Scan for the cell matching the given text and deliver its (x, y) coordinate at center. 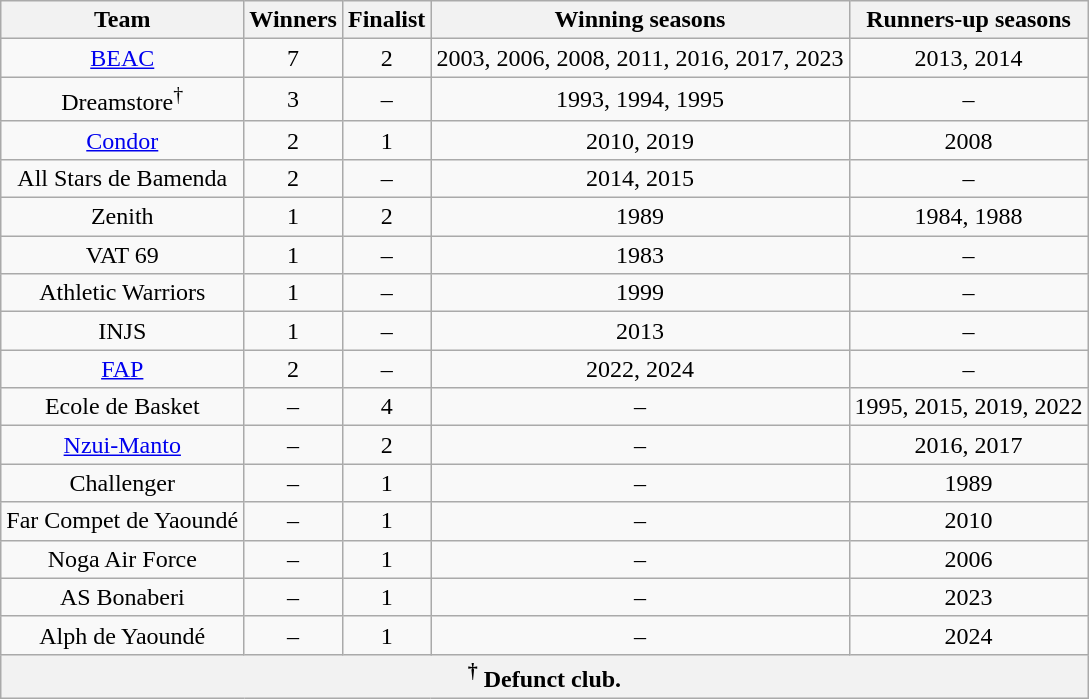
Zenith (122, 217)
Ecole de Basket (122, 407)
2003, 2006, 2008, 2011, 2016, 2017, 2023 (640, 58)
2023 (968, 597)
Team (122, 20)
VAT 69 (122, 255)
Finalist (386, 20)
2024 (968, 635)
4 (386, 407)
AS Bonaberi (122, 597)
2008 (968, 140)
2006 (968, 559)
1983 (640, 255)
1993, 1994, 1995 (640, 100)
2014, 2015 (640, 178)
INJS (122, 331)
Far Compet de Yaoundé (122, 521)
2013 (640, 331)
Condor (122, 140)
2010, 2019 (640, 140)
Runners-up seasons (968, 20)
† Defunct club. (544, 676)
Noga Air Force (122, 559)
Athletic Warriors (122, 293)
2016, 2017 (968, 445)
1999 (640, 293)
Dreamstore† (122, 100)
Winners (294, 20)
Alph de Yaoundé (122, 635)
1995, 2015, 2019, 2022 (968, 407)
7 (294, 58)
2013, 2014 (968, 58)
All Stars de Bamenda (122, 178)
Challenger (122, 483)
FAP (122, 369)
2010 (968, 521)
Nzui-Manto (122, 445)
BEAC (122, 58)
1984, 1988 (968, 217)
2022, 2024 (640, 369)
Winning seasons (640, 20)
3 (294, 100)
